Search for the cell housing the specified text and yield its [x, y] center coordinate. 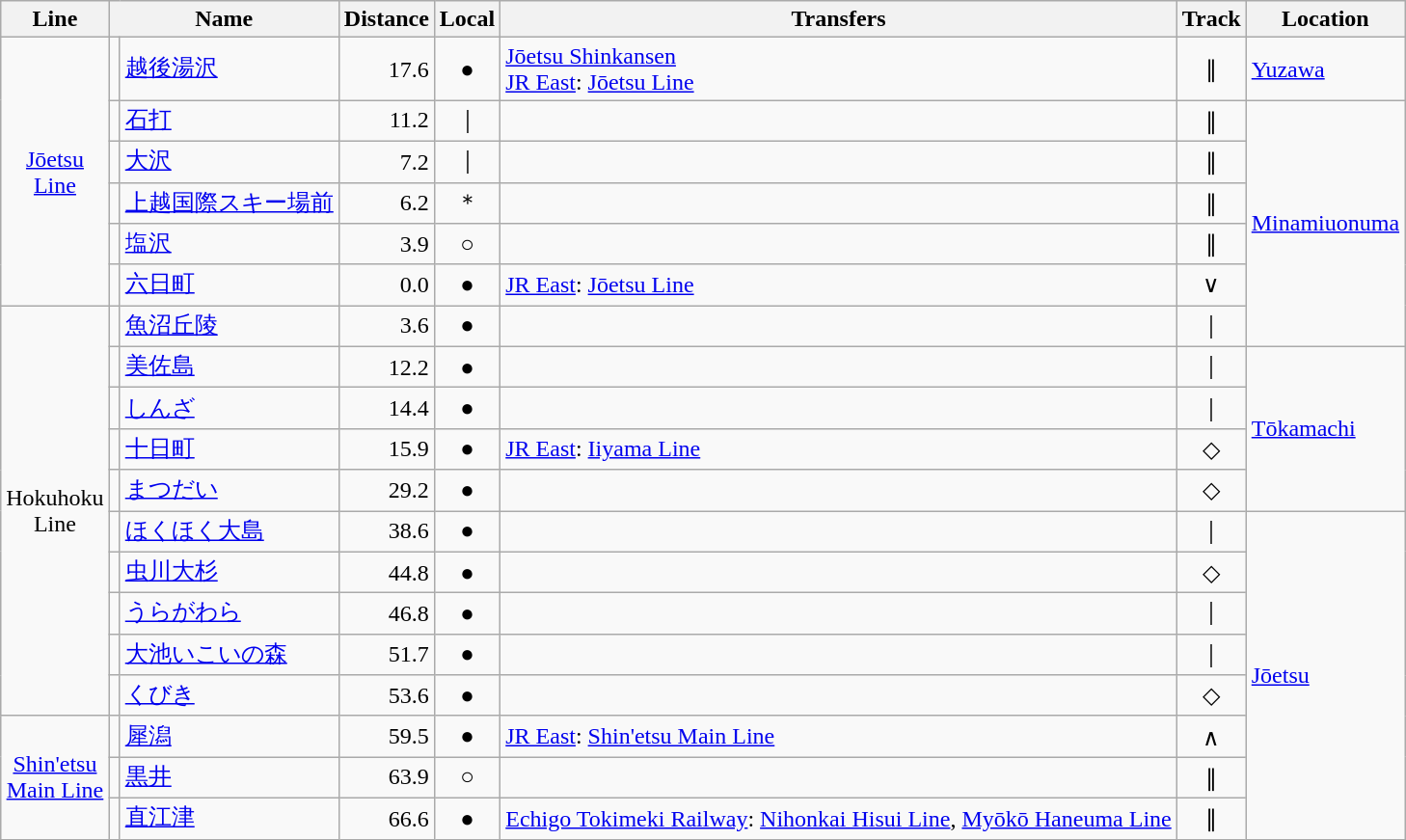
∧ [1211, 737]
53.6 [386, 696]
Distance [386, 19]
犀潟 [230, 737]
6.2 [386, 203]
うらがわら [230, 613]
Line [55, 19]
Location [1325, 19]
Minamiuonuma [1325, 224]
59.5 [386, 737]
黒井 [230, 777]
Jōetsu ShinkansenJR East: Jōetsu Line [839, 69]
Tōkamachi [1325, 428]
17.6 [386, 69]
44.8 [386, 573]
38.6 [386, 532]
46.8 [386, 613]
まつだい [230, 490]
上越国際スキー場前 [230, 203]
ほくほく大島 [230, 532]
越後湯沢 [230, 69]
3.6 [386, 326]
3.9 [386, 245]
Transfers [839, 19]
∨ [1211, 285]
12.2 [386, 366]
虫川大杉 [230, 573]
JR East: Shin'etsu Main Line [839, 737]
63.9 [386, 777]
Echigo Tokimeki Railway: Nihonkai Hisui Line, Myōkō Haneuma Line [839, 818]
塩沢 [230, 245]
7.2 [386, 162]
11.2 [386, 122]
Shin'etsu Main Line [55, 777]
十日町 [230, 449]
Hokuhoku Line [55, 511]
15.9 [386, 449]
石打 [230, 122]
大沢 [230, 162]
Local [467, 19]
くびき [230, 696]
しんざ [230, 409]
JR East: Iiyama Line [839, 449]
14.4 [386, 409]
Name [224, 19]
0.0 [386, 285]
29.2 [386, 490]
JR East: Jōetsu Line [839, 285]
美佐島 [230, 366]
直江津 [230, 818]
51.7 [386, 654]
Track [1211, 19]
Jōetsu [1325, 675]
＊ [467, 203]
魚沼丘陵 [230, 326]
大池いこいの森 [230, 654]
Jōetsu Line [55, 172]
六日町 [230, 285]
66.6 [386, 818]
Yuzawa [1325, 69]
